Identify which cell holds the provided text, then report its (X, Y) central coordinate. 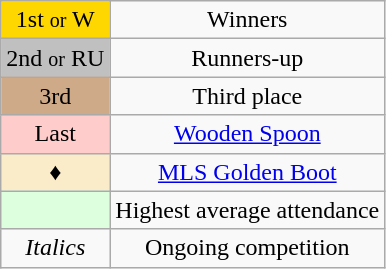
Wooden Spoon (248, 134)
Last (56, 134)
1st or W (56, 20)
Italics (56, 248)
Runners-up (248, 58)
2nd or RU (56, 58)
Winners (248, 20)
Third place (248, 96)
♦ (56, 172)
MLS Golden Boot (248, 172)
Ongoing competition (248, 248)
3rd (56, 96)
Highest average attendance (248, 210)
